Provide the [X, Y] coordinate of the cell's center where the given text is located.  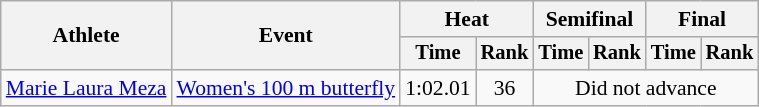
Final [702, 19]
Marie Laura Meza [86, 88]
Women's 100 m butterfly [286, 88]
Semifinal [589, 19]
Heat [466, 19]
36 [505, 88]
Did not advance [646, 88]
Event [286, 36]
1:02.01 [438, 88]
Athlete [86, 36]
